Output the [X, Y] coordinate of the center of the cell containing the given text.  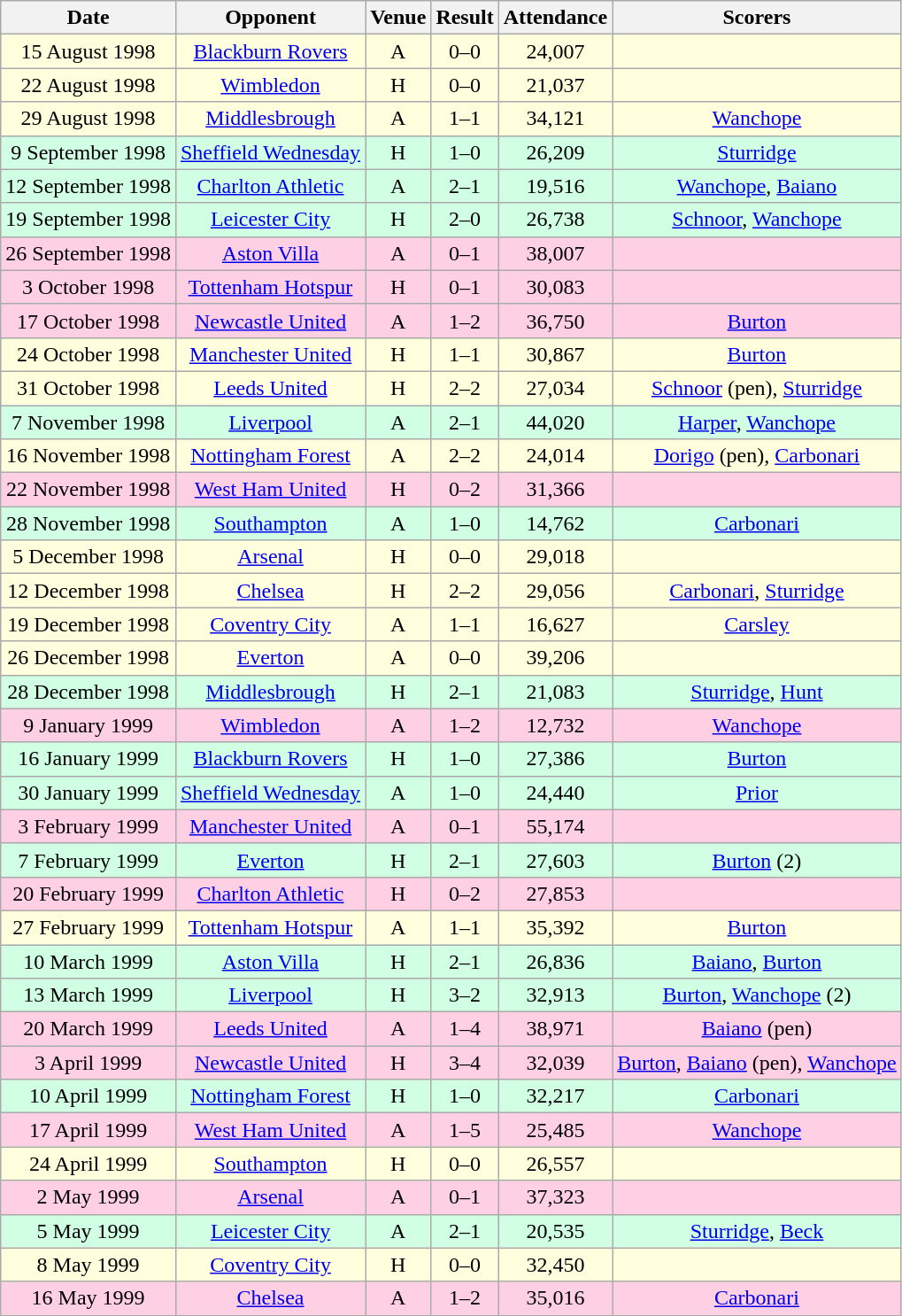
26,557 [555, 1164]
24 October 1998 [89, 354]
Schnoor (pen), Sturridge [758, 388]
12 December 1998 [89, 591]
26,836 [555, 961]
21,037 [555, 85]
22 November 1998 [89, 490]
7 November 1998 [89, 422]
Schnoor, Wanchope [758, 220]
16 May 1999 [89, 1298]
24 April 1999 [89, 1164]
Opponent [270, 18]
30 January 1999 [89, 793]
2 May 1999 [89, 1197]
Wanchope, Baiano [758, 186]
38,971 [555, 1029]
38,007 [555, 253]
28 December 1998 [89, 692]
Burton (2) [758, 860]
37,323 [555, 1197]
21,083 [555, 692]
17 April 1999 [89, 1130]
24,014 [555, 456]
Sturridge, Hunt [758, 692]
44,020 [555, 422]
3 October 1998 [89, 287]
2–0 [465, 220]
26 December 1998 [89, 658]
24,440 [555, 793]
31 October 1998 [89, 388]
32,039 [555, 1063]
24,007 [555, 51]
13 March 1999 [89, 995]
Date [89, 18]
Prior [758, 793]
3–2 [465, 995]
3 February 1999 [89, 826]
5 May 1999 [89, 1231]
Carsley [758, 624]
25,485 [555, 1130]
Harper, Wanchope [758, 422]
9 September 1998 [89, 152]
Dorigo (pen), Carbonari [758, 456]
35,016 [555, 1298]
16 November 1998 [89, 456]
12 September 1998 [89, 186]
Baiano, Burton [758, 961]
17 October 1998 [89, 321]
1–4 [465, 1029]
20 March 1999 [89, 1029]
39,206 [555, 658]
Result [465, 18]
32,217 [555, 1096]
Sturridge, Beck [758, 1231]
Burton, Wanchope (2) [758, 995]
3 April 1999 [89, 1063]
36,750 [555, 321]
29,056 [555, 591]
19 December 1998 [89, 624]
1–5 [465, 1130]
22 August 1998 [89, 85]
3–4 [465, 1063]
Scorers [758, 18]
31,366 [555, 490]
26,209 [555, 152]
27,853 [555, 894]
Sturridge [758, 152]
27 February 1999 [89, 927]
14,762 [555, 523]
12,732 [555, 725]
9 January 1999 [89, 725]
15 August 1998 [89, 51]
20,535 [555, 1231]
34,121 [555, 119]
Venue [398, 18]
30,083 [555, 287]
32,450 [555, 1265]
27,034 [555, 388]
16 January 1999 [89, 759]
29 August 1998 [89, 119]
30,867 [555, 354]
8 May 1999 [89, 1265]
7 February 1999 [89, 860]
35,392 [555, 927]
28 November 1998 [89, 523]
19,516 [555, 186]
29,018 [555, 557]
32,913 [555, 995]
Baiano (pen) [758, 1029]
5 December 1998 [89, 557]
26,738 [555, 220]
27,603 [555, 860]
Attendance [555, 18]
10 March 1999 [89, 961]
26 September 1998 [89, 253]
19 September 1998 [89, 220]
10 April 1999 [89, 1096]
55,174 [555, 826]
20 February 1999 [89, 894]
Burton, Baiano (pen), Wanchope [758, 1063]
16,627 [555, 624]
Carbonari, Sturridge [758, 591]
27,386 [555, 759]
